Extract the (X, Y) coordinate from the center of the cell holding the provided text.  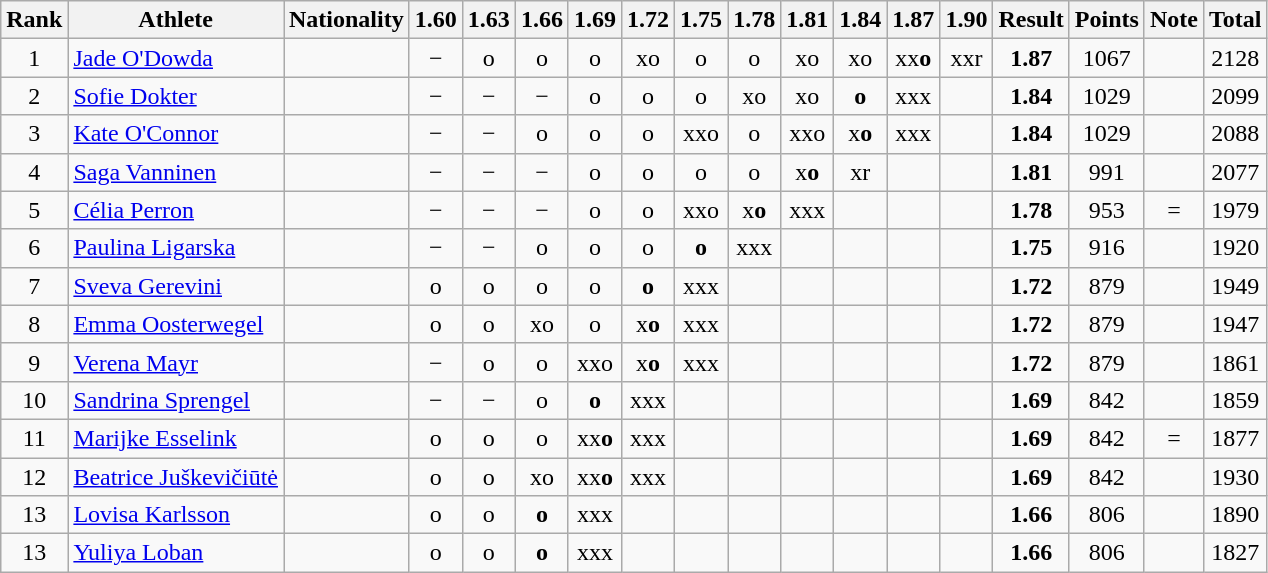
5 (34, 210)
xxr (966, 58)
Sandrina Sprengel (176, 400)
Paulina Ligarska (176, 248)
xr (860, 172)
1949 (1235, 286)
Sveva Gerevini (176, 286)
1067 (1106, 58)
916 (1106, 248)
953 (1106, 210)
Athlete (176, 20)
1920 (1235, 248)
12 (34, 477)
1 (34, 58)
1979 (1235, 210)
1.63 (488, 20)
4 (34, 172)
3 (34, 134)
Note (1174, 20)
2088 (1235, 134)
1930 (1235, 477)
6 (34, 248)
2128 (1235, 58)
1861 (1235, 362)
10 (34, 400)
1.60 (436, 20)
9 (34, 362)
Result (1031, 20)
Lovisa Karlsson (176, 515)
1877 (1235, 438)
Rank (34, 20)
Yuliya Loban (176, 553)
Beatrice Juškevičiūtė (176, 477)
Nationality (347, 20)
2077 (1235, 172)
8 (34, 324)
Verena Mayr (176, 362)
7 (34, 286)
1.90 (966, 20)
Emma Oosterwegel (176, 324)
Marijke Esselink (176, 438)
Célia Perron (176, 210)
Saga Vanninen (176, 172)
Total (1235, 20)
1947 (1235, 324)
Jade O'Dowda (176, 58)
2099 (1235, 96)
2 (34, 96)
1859 (1235, 400)
Kate O'Connor (176, 134)
1890 (1235, 515)
Sofie Dokter (176, 96)
991 (1106, 172)
11 (34, 438)
Points (1106, 20)
1827 (1235, 553)
